Return the [x, y] coordinate for the center point of the cell that contains the specified text.  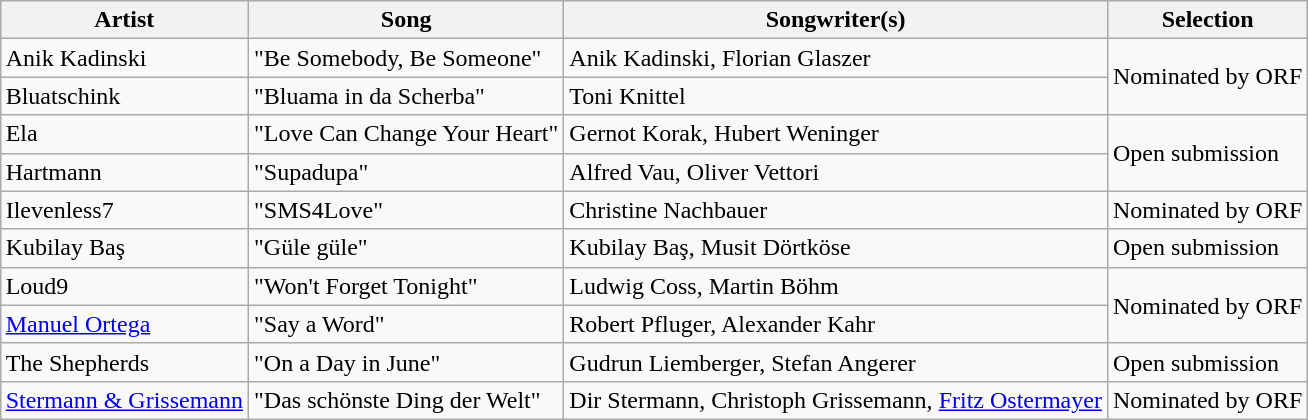
"Love Can Change Your Heart" [406, 134]
"SMS4Love" [406, 210]
Robert Pfluger, Alexander Kahr [836, 324]
"Güle güle" [406, 248]
"On a Day in June" [406, 362]
Songwriter(s) [836, 20]
Artist [124, 20]
"Won't Forget Tonight" [406, 286]
Anik Kadinski, Florian Glaszer [836, 58]
"Be Somebody, Be Someone" [406, 58]
Gudrun Liemberger, Stefan Angerer [836, 362]
The Shepherds [124, 362]
"Bluama in da Scherba" [406, 96]
"Say a Word" [406, 324]
Christine Nachbauer [836, 210]
Ela [124, 134]
Anik Kadinski [124, 58]
Kubilay Baş, Musit Dörtköse [836, 248]
Bluatschink [124, 96]
"Supadupa" [406, 172]
Dir Stermann, Christoph Grissemann, Fritz Ostermayer [836, 400]
"Das schönste Ding der Welt" [406, 400]
Alfred Vau, Oliver Vettori [836, 172]
Loud9 [124, 286]
Ludwig Coss, Martin Böhm [836, 286]
Selection [1207, 20]
Song [406, 20]
Kubilay Baş [124, 248]
Stermann & Grissemann [124, 400]
Manuel Ortega [124, 324]
Ilevenless7 [124, 210]
Hartmann [124, 172]
Gernot Korak, Hubert Weninger [836, 134]
Toni Knittel [836, 96]
